Extract the (X, Y) coordinate from the center of the cell holding the provided text.  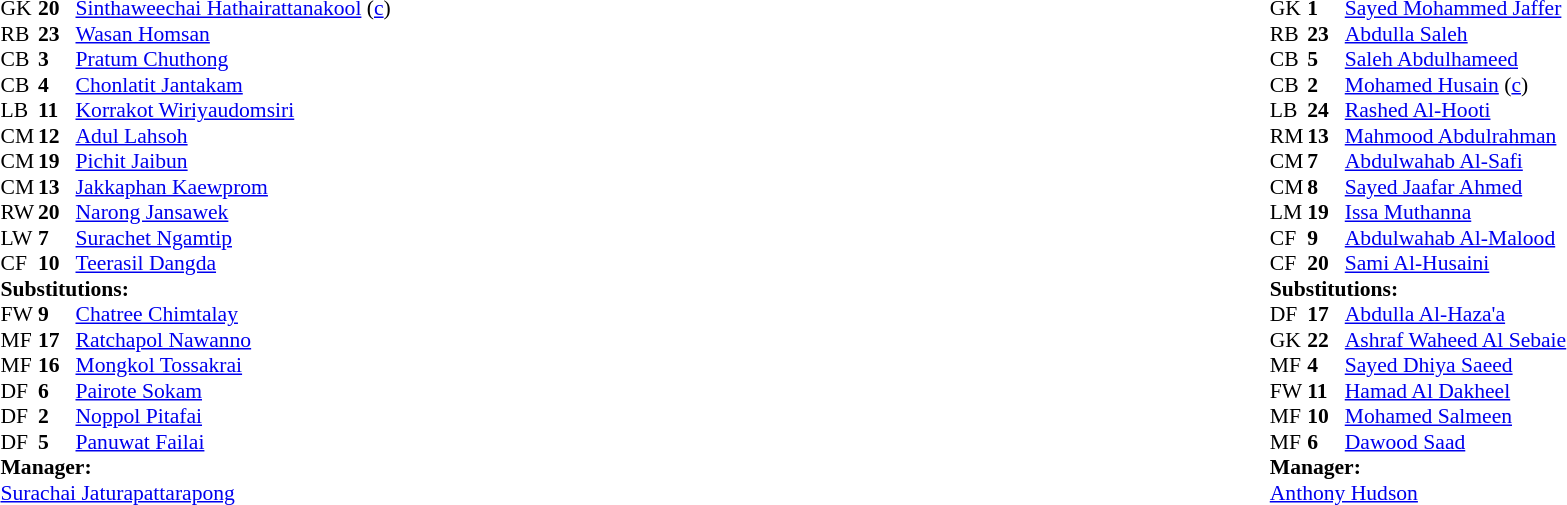
24 (1326, 111)
Issa Muthanna (1456, 213)
Abdulwahab Al-Malood (1456, 238)
Sami Al-Husaini (1456, 263)
Abdulla Al-Haza'a (1456, 315)
Korrakot Wiriyaudomsiri (234, 111)
Saleh Abdulhameed (1456, 59)
Narong Jansawek (234, 213)
8 (1326, 187)
12 (57, 136)
Mongkol Tossakrai (234, 365)
Jakkaphan Kaewprom (234, 187)
Teerasil Dangda (234, 263)
Pairote Sokam (234, 391)
Chatree Chimtalay (234, 315)
Mohamed Husain (c) (1456, 85)
Pichit Jaibun (234, 161)
Hamad Al Dakheel (1456, 391)
RM (1289, 136)
Chonlatit Jantakam (234, 85)
GK (1289, 340)
Abdulwahab Al-Safi (1456, 161)
Ashraf Waheed Al Sebaie (1456, 340)
22 (1326, 340)
Rashed Al-Hooti (1456, 111)
Adul Lahsoh (234, 136)
Sayed Jaafar Ahmed (1456, 187)
Dawood Saad (1456, 442)
LM (1289, 213)
Wasan Homsan (234, 34)
16 (57, 365)
3 (57, 59)
Noppol Pitafai (234, 417)
Pratum Chuthong (234, 59)
Panuwat Failai (234, 442)
Abdulla Saleh (1456, 34)
Surachet Ngamtip (234, 238)
Ratchapol Nawanno (234, 340)
Mahmood Abdulrahman (1456, 136)
LW (19, 238)
Mohamed Salmeen (1456, 417)
Sayed Dhiya Saeed (1456, 365)
RW (19, 213)
